Extract the [X, Y] coordinate from the center of the cell holding the provided text.  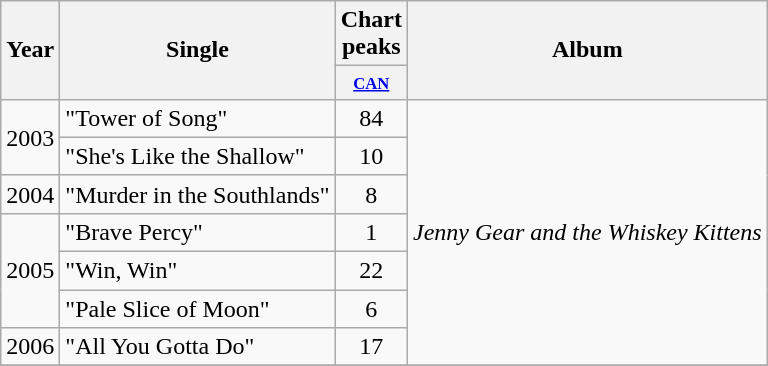
"She's Like the Shallow" [198, 156]
2005 [30, 270]
Album [588, 50]
8 [371, 194]
"Win, Win" [198, 271]
"Murder in the Southlands" [198, 194]
84 [371, 118]
2003 [30, 137]
1 [371, 232]
2004 [30, 194]
Jenny Gear and the Whiskey Kittens [588, 232]
"Brave Percy" [198, 232]
10 [371, 156]
"Pale Slice of Moon" [198, 309]
Chart peaks [371, 34]
CAN [371, 82]
6 [371, 309]
Year [30, 50]
"Tower of Song" [198, 118]
2006 [30, 347]
17 [371, 347]
22 [371, 271]
Single [198, 50]
"All You Gotta Do" [198, 347]
